Identify which cell holds the provided text, then report its [X, Y] central coordinate. 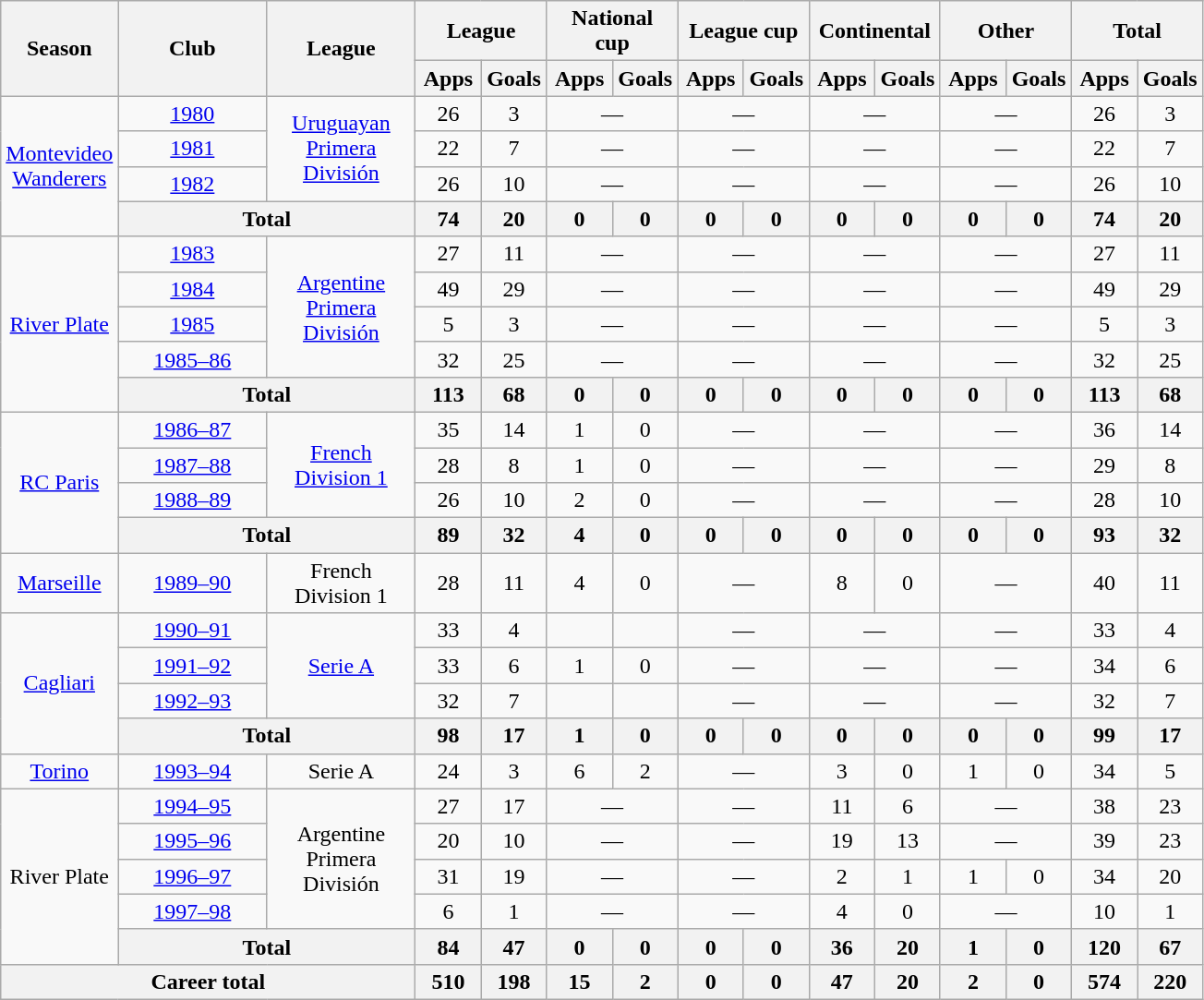
67 [1171, 946]
Club [192, 48]
1997–98 [192, 911]
15 [580, 982]
35 [449, 429]
National cup [612, 31]
1983 [192, 254]
1980 [192, 114]
13 [907, 841]
1992–93 [192, 701]
120 [1104, 946]
38 [1104, 806]
1991–92 [192, 666]
1984 [192, 289]
1985 [192, 324]
31 [449, 876]
Montevideo Wanderers [59, 166]
Season [59, 48]
League cup [743, 31]
Torino [59, 771]
Marseille [59, 584]
1986–87 [192, 429]
510 [449, 982]
Uruguayan Primera División [342, 149]
24 [449, 771]
1981 [192, 149]
39 [1104, 841]
220 [1171, 982]
1985–86 [192, 359]
93 [1104, 536]
Other [1005, 31]
1994–95 [192, 806]
1990–91 [192, 631]
1996–97 [192, 876]
Career total [209, 982]
84 [449, 946]
99 [1104, 736]
574 [1104, 982]
1995–96 [192, 841]
98 [449, 736]
1982 [192, 184]
Continental [874, 31]
RC Paris [59, 482]
40 [1104, 584]
Cagliari [59, 683]
1993–94 [192, 771]
89 [449, 536]
198 [513, 982]
1987–88 [192, 464]
1988–89 [192, 500]
1989–90 [192, 584]
